Determine the [x, y] coordinate at the center of the cell enclosing the given text.  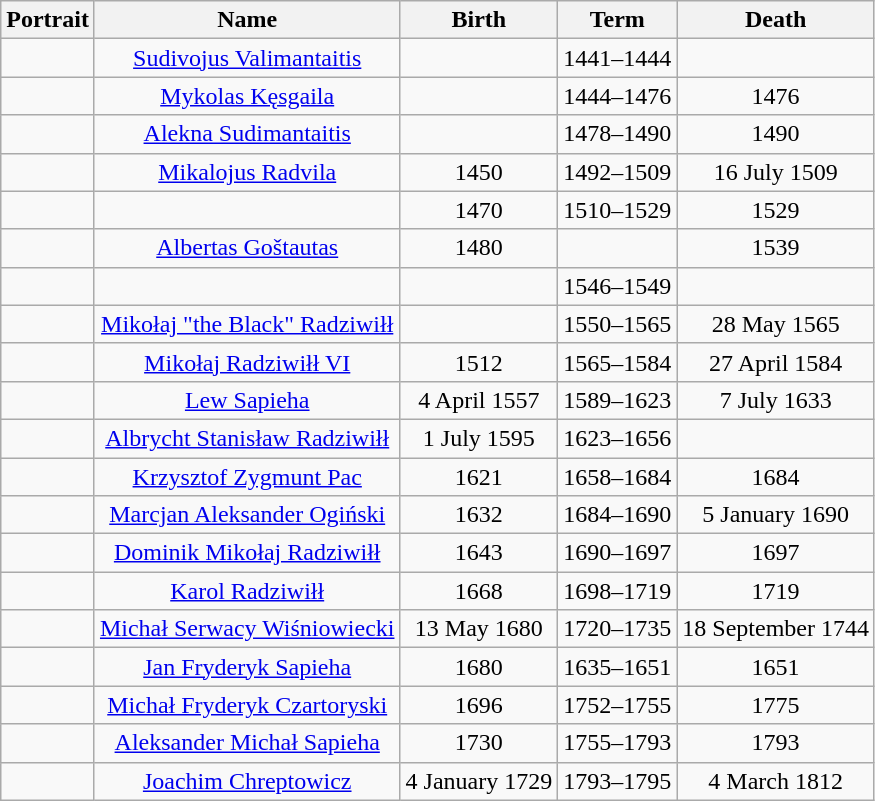
Mikołaj "the Black" Radziwiłł [247, 324]
1510–1529 [618, 210]
1441–1444 [618, 58]
16 July 1509 [776, 172]
Mikołaj Radziwiłł VI [247, 362]
1775 [776, 705]
1752–1755 [618, 705]
Death [776, 20]
1550–1565 [618, 324]
1450 [479, 172]
1793 [776, 743]
Karol Radziwiłł [247, 591]
Michał Fryderyk Czartoryski [247, 705]
1589–1623 [618, 400]
Aleksander Michał Sapieha [247, 743]
7 July 1633 [776, 400]
1470 [479, 210]
Mykolas Kęsgaila [247, 96]
Birth [479, 20]
1635–1651 [618, 667]
13 May 1680 [479, 629]
1478–1490 [618, 134]
1697 [776, 553]
1539 [776, 248]
1719 [776, 591]
Michał Serwacy Wiśniowiecki [247, 629]
27 April 1584 [776, 362]
5 January 1690 [776, 515]
1680 [479, 667]
28 May 1565 [776, 324]
Mikalojus Radvila [247, 172]
Alekna Sudimantaitis [247, 134]
Joachim Chreptowicz [247, 781]
1668 [479, 591]
Lew Sapieha [247, 400]
Dominik Mikołaj Radziwiłł [247, 553]
1 July 1595 [479, 438]
4 March 1812 [776, 781]
4 January 1729 [479, 781]
Sudivojus Valimantaitis [247, 58]
Portrait [48, 20]
1658–1684 [618, 477]
1684 [776, 477]
1444–1476 [618, 96]
1690–1697 [618, 553]
4 April 1557 [479, 400]
1755–1793 [618, 743]
1512 [479, 362]
1651 [776, 667]
Term [618, 20]
Albertas Goštautas [247, 248]
Albrycht Stanisław Radziwiłł [247, 438]
1730 [479, 743]
1720–1735 [618, 629]
1632 [479, 515]
Marcjan Aleksander Ogiński [247, 515]
1546–1549 [618, 286]
1490 [776, 134]
1643 [479, 553]
1621 [479, 477]
1793–1795 [618, 781]
Jan Fryderyk Sapieha [247, 667]
Name [247, 20]
1565–1584 [618, 362]
18 September 1744 [776, 629]
1529 [776, 210]
1696 [479, 705]
1476 [776, 96]
1684–1690 [618, 515]
Krzysztof Zygmunt Pac [247, 477]
1480 [479, 248]
1492–1509 [618, 172]
1623–1656 [618, 438]
1698–1719 [618, 591]
